Capture the cell that displays the provided text and extract its (X, Y) central coordinate. 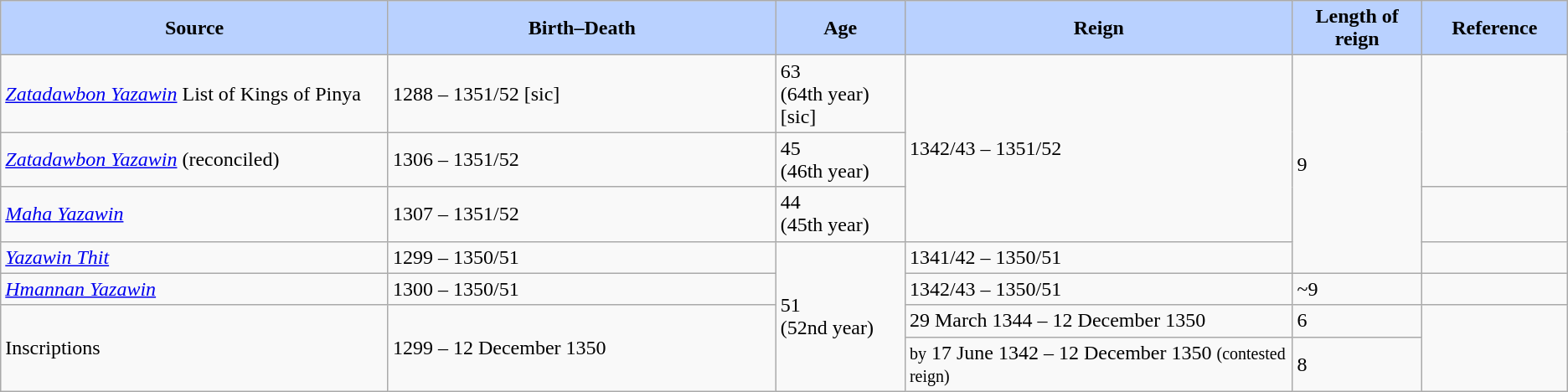
1299 – 1350/51 (581, 257)
Birth–Death (581, 28)
Reference (1494, 28)
9 (1357, 164)
Inscriptions (194, 348)
8 (1357, 364)
44 (45th year) (840, 214)
1341/42 – 1350/51 (1099, 257)
Zatadawbon Yazawin (reconciled) (194, 159)
Maha Yazawin (194, 214)
Hmannan Yazawin (194, 289)
1288 – 1351/52 [sic] (581, 94)
Reign (1099, 28)
6 (1357, 321)
Yazawin Thit (194, 257)
Length of reign (1357, 28)
1307 – 1351/52 (581, 214)
~9 (1357, 289)
1306 – 1351/52 (581, 159)
Age (840, 28)
1299 – 12 December 1350 (581, 348)
51 (52nd year) (840, 317)
63 (64th year) [sic] (840, 94)
1342/43 – 1350/51 (1099, 289)
45 (46th year) (840, 159)
1300 – 1350/51 (581, 289)
Source (194, 28)
1342/43 – 1351/52 (1099, 148)
by 17 June 1342 – 12 December 1350 (contested reign) (1099, 364)
29 March 1344 – 12 December 1350 (1099, 321)
Zatadawbon Yazawin List of Kings of Pinya (194, 94)
